Detect which cell encompasses the target text, then output its (X, Y) center coordinate. 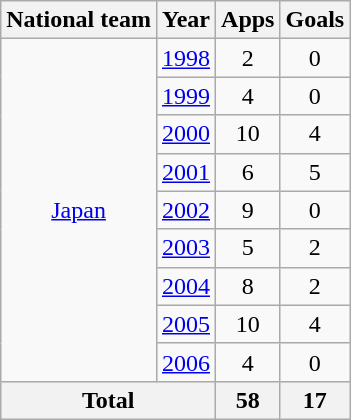
Japan (79, 210)
Total (108, 400)
2001 (186, 172)
2004 (186, 286)
8 (248, 286)
2002 (186, 210)
Apps (248, 20)
1999 (186, 96)
9 (248, 210)
2006 (186, 362)
1998 (186, 58)
National team (79, 20)
2005 (186, 324)
2000 (186, 134)
2003 (186, 248)
Goals (315, 20)
Year (186, 20)
6 (248, 172)
17 (315, 400)
58 (248, 400)
